Identify which cell holds the provided text, then report its (x, y) central coordinate. 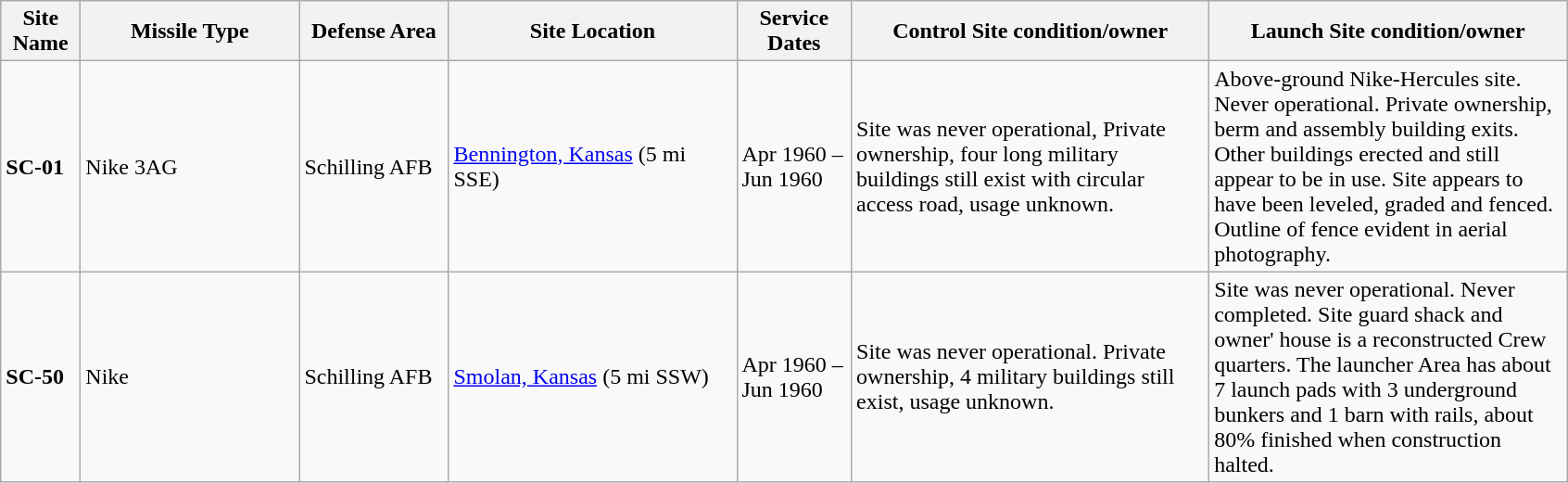
Missile Type (190, 32)
Defense Area (374, 32)
SC-01 (41, 167)
Smolan, Kansas (5 mi SSW) (593, 376)
Nike 3AG (190, 167)
Bennington, Kansas (5 mi SSE) (593, 167)
SC-50 (41, 376)
Nike (190, 376)
Launch Site condition/owner (1388, 32)
Service Dates (794, 32)
Site Name (41, 32)
Site Location (593, 32)
Control Site condition/owner (1031, 32)
Site was never operational, Private ownership, four long military buildings still exist with circular access road, usage unknown. (1031, 167)
Site was never operational. Private ownership, 4 military buildings still exist, usage unknown. (1031, 376)
